Pinpoint the cell where the given text exists, returning its [x, y] midpoint coordinate. 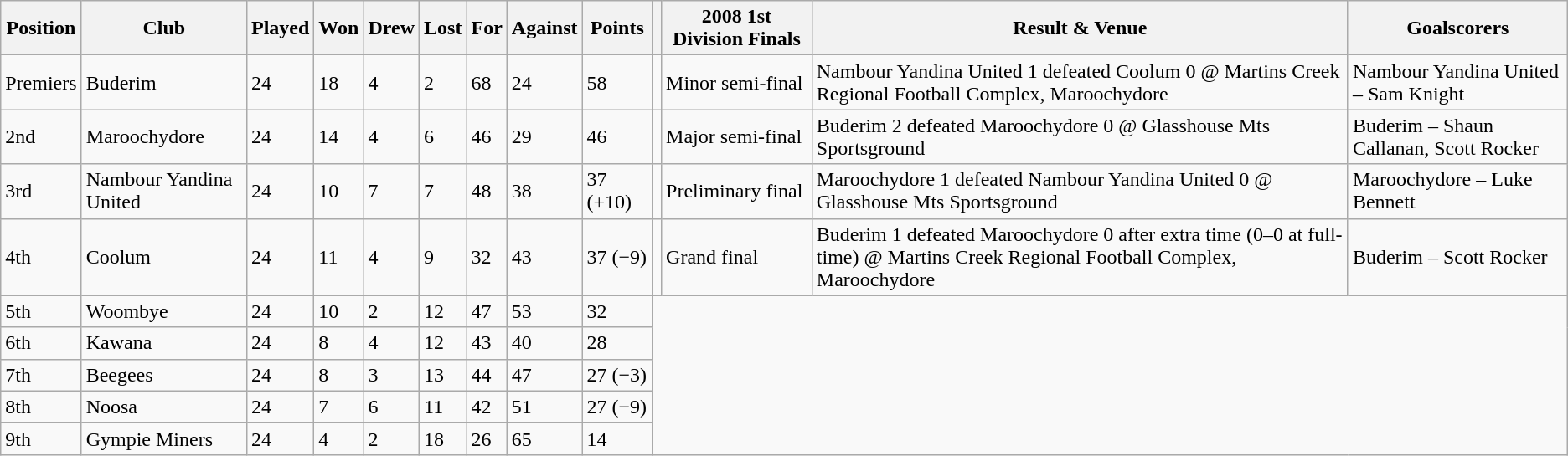
Played [280, 28]
51 [544, 407]
Beegees [164, 375]
9 [443, 257]
44 [487, 375]
Buderim 1 defeated Maroochydore 0 after extra time (0–0 at full-time) @ Martins Creek Regional Football Complex, Maroochydore [1080, 257]
Gympie Miners [164, 438]
Nambour Yandina United – Sam Knight [1457, 82]
Major semi-final [737, 137]
Goalscorers [1457, 28]
Nambour Yandina United 1 defeated Coolum 0 @ Martins Creek Regional Football Complex, Maroochydore [1080, 82]
Premiers [41, 82]
Points [616, 28]
2nd [41, 137]
For [487, 28]
Noosa [164, 407]
9th [41, 438]
Result & Venue [1080, 28]
Against [544, 28]
27 (−9) [616, 407]
8th [41, 407]
Maroochydore [164, 137]
13 [443, 375]
Buderim – Scott Rocker [1457, 257]
Grand final [737, 257]
Minor semi-final [737, 82]
3rd [41, 191]
42 [487, 407]
2008 1st Division Finals [737, 28]
28 [616, 343]
Buderim [164, 82]
68 [487, 82]
37 (−9) [616, 257]
Nambour Yandina United [164, 191]
48 [487, 191]
Woombye [164, 311]
65 [544, 438]
Lost [443, 28]
Coolum [164, 257]
38 [544, 191]
6th [41, 343]
5th [41, 311]
40 [544, 343]
Position [41, 28]
Won [338, 28]
Preliminary final [737, 191]
7th [41, 375]
29 [544, 137]
Kawana [164, 343]
Maroochydore 1 defeated Nambour Yandina United 0 @ Glasshouse Mts Sportsground [1080, 191]
58 [616, 82]
53 [544, 311]
Club [164, 28]
4th [41, 257]
Buderim 2 defeated Maroochydore 0 @ Glasshouse Mts Sportsground [1080, 137]
Maroochydore – Luke Bennett [1457, 191]
Drew [392, 28]
27 (−3) [616, 375]
37 (+10) [616, 191]
3 [392, 375]
26 [487, 438]
Buderim – Shaun Callanan, Scott Rocker [1457, 137]
